Determine the [X, Y] coordinate at the center of the cell enclosing the given text.  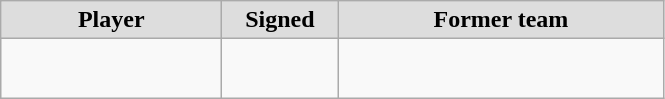
Former team [501, 20]
Signed [280, 20]
Player [112, 20]
